Identify which cell holds the provided text, then report its [X, Y] central coordinate. 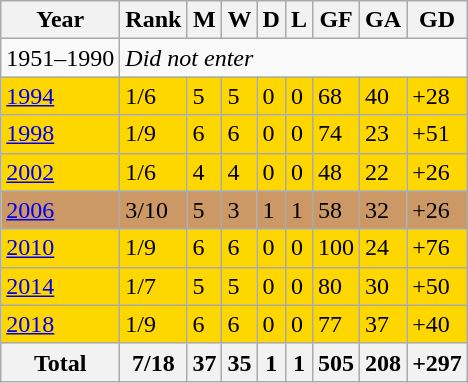
Did not enter [294, 58]
+40 [438, 324]
48 [336, 172]
Rank [154, 20]
30 [384, 286]
3/10 [154, 210]
2002 [60, 172]
GD [438, 20]
80 [336, 286]
74 [336, 134]
L [298, 20]
2010 [60, 248]
32 [384, 210]
23 [384, 134]
GF [336, 20]
W [240, 20]
505 [336, 362]
+28 [438, 96]
+297 [438, 362]
1998 [60, 134]
M [204, 20]
D [271, 20]
GA [384, 20]
+51 [438, 134]
1951–1990 [60, 58]
58 [336, 210]
40 [384, 96]
3 [240, 210]
+76 [438, 248]
208 [384, 362]
Total [60, 362]
24 [384, 248]
7/18 [154, 362]
+50 [438, 286]
22 [384, 172]
35 [240, 362]
2018 [60, 324]
100 [336, 248]
68 [336, 96]
1/7 [154, 286]
2014 [60, 286]
77 [336, 324]
2006 [60, 210]
1994 [60, 96]
Year [60, 20]
